Provide the [x, y] coordinate of the cell's center where the given text is located.  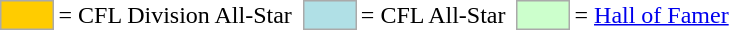
= CFL Division All-Star [175, 15]
= CFL All-Star [433, 15]
